For the text-containing cell, return its midpoint in (x, y) coordinate format. 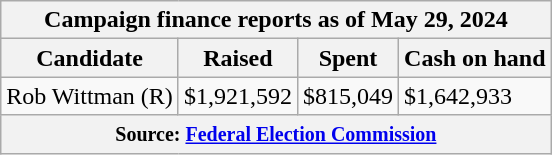
Source: Federal Election Commission (276, 134)
Cash on hand (475, 58)
Campaign finance reports as of May 29, 2024 (276, 20)
$1,642,933 (475, 96)
Candidate (90, 58)
$815,049 (348, 96)
Raised (238, 58)
Spent (348, 58)
$1,921,592 (238, 96)
Rob Wittman (R) (90, 96)
